From the cell containing the given text, extract its center point as (X, Y) coordinate. 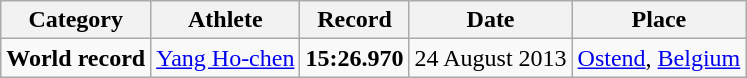
24 August 2013 (490, 58)
World record (76, 58)
Yang Ho-chen (226, 58)
Athlete (226, 20)
Category (76, 20)
Ostend, Belgium (659, 58)
Record (354, 20)
Place (659, 20)
15:26.970 (354, 58)
Date (490, 20)
